Find where the given text appears and provide that cell's center as (x, y) coordinate. 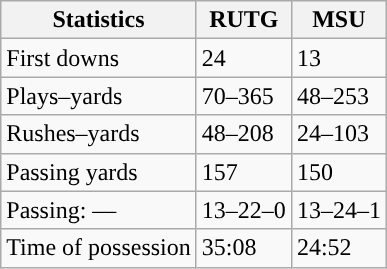
48–253 (338, 96)
13–22–0 (244, 210)
Statistics (99, 20)
Passing: –– (99, 210)
Time of possession (99, 248)
MSU (338, 20)
13–24–1 (338, 210)
48–208 (244, 134)
Passing yards (99, 172)
13 (338, 58)
157 (244, 172)
24 (244, 58)
RUTG (244, 20)
24:52 (338, 248)
Plays–yards (99, 96)
70–365 (244, 96)
150 (338, 172)
35:08 (244, 248)
Rushes–yards (99, 134)
24–103 (338, 134)
First downs (99, 58)
